Output the (x, y) coordinate of the center of the cell containing the given text.  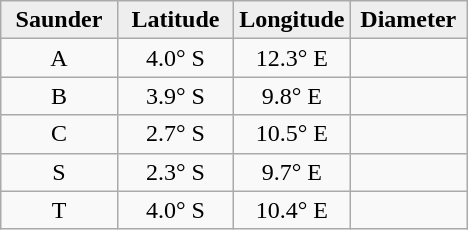
Latitude (175, 20)
S (59, 172)
9.8° E (292, 96)
Saunder (59, 20)
Diameter (408, 20)
9.7° E (292, 172)
2.7° S (175, 134)
B (59, 96)
T (59, 210)
C (59, 134)
2.3° S (175, 172)
10.5° E (292, 134)
10.4° E (292, 210)
12.3° E (292, 58)
A (59, 58)
Longitude (292, 20)
3.9° S (175, 96)
